Return the [x, y] coordinate for the center point of the cell that contains the specified text.  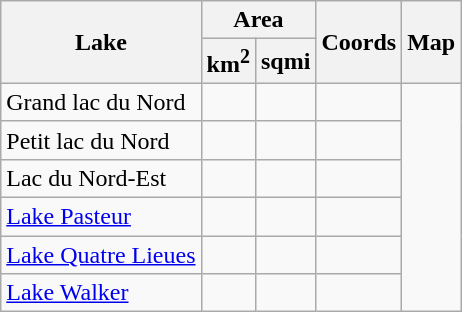
Area [258, 20]
Lake [101, 42]
Lake Pasteur [101, 217]
sqmi [285, 62]
Map [432, 42]
km2 [228, 62]
Petit lac du Nord [101, 140]
Lake Walker [101, 293]
Lake Quatre Lieues [101, 255]
Lac du Nord-Est [101, 178]
Coords [359, 42]
Grand lac du Nord [101, 102]
